Capture the cell that displays the provided text and extract its [x, y] central coordinate. 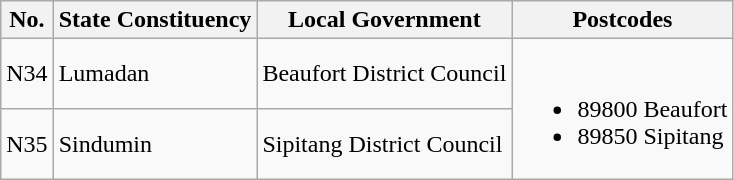
Sindumin [155, 144]
N35 [27, 144]
Lumadan [155, 74]
Local Government [384, 20]
State Constituency [155, 20]
N34 [27, 74]
Beaufort District Council [384, 74]
89800 Beaufort89850 Sipitang [622, 109]
No. [27, 20]
Sipitang District Council [384, 144]
Postcodes [622, 20]
